Output the [x, y] coordinate of the center of the cell containing the given text.  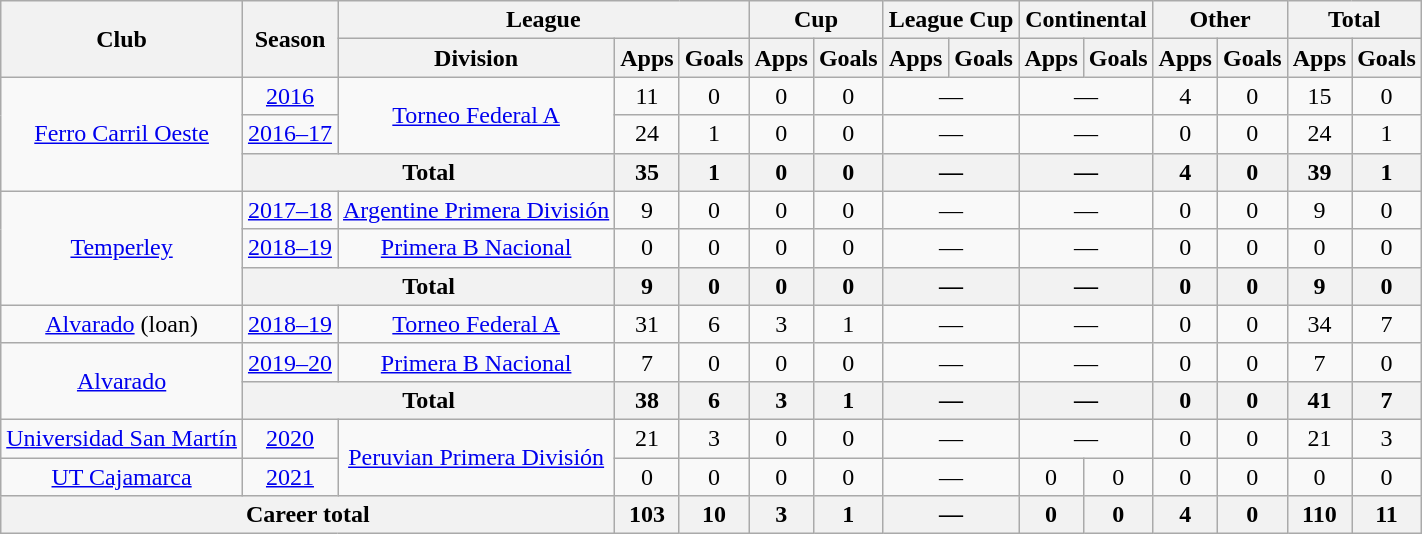
34 [1319, 324]
10 [714, 515]
Other [1220, 20]
38 [647, 400]
Club [122, 39]
Universidad San Martín [122, 438]
2021 [290, 477]
League [544, 20]
31 [647, 324]
2019–20 [290, 362]
Alvarado [122, 381]
35 [647, 172]
Peruvian Primera División [476, 457]
League Cup [951, 20]
41 [1319, 400]
15 [1319, 96]
Career total [308, 515]
Ferro Carril Oeste [122, 134]
Argentine Primera División [476, 210]
2016 [290, 96]
2017–18 [290, 210]
Cup [816, 20]
Continental [1086, 20]
110 [1319, 515]
39 [1319, 172]
2016–17 [290, 134]
Temperley [122, 248]
UT Cajamarca [122, 477]
Season [290, 39]
103 [647, 515]
Division [476, 58]
Alvarado (loan) [122, 324]
2020 [290, 438]
